Find where the given text appears and provide that cell's center as [x, y] coordinate. 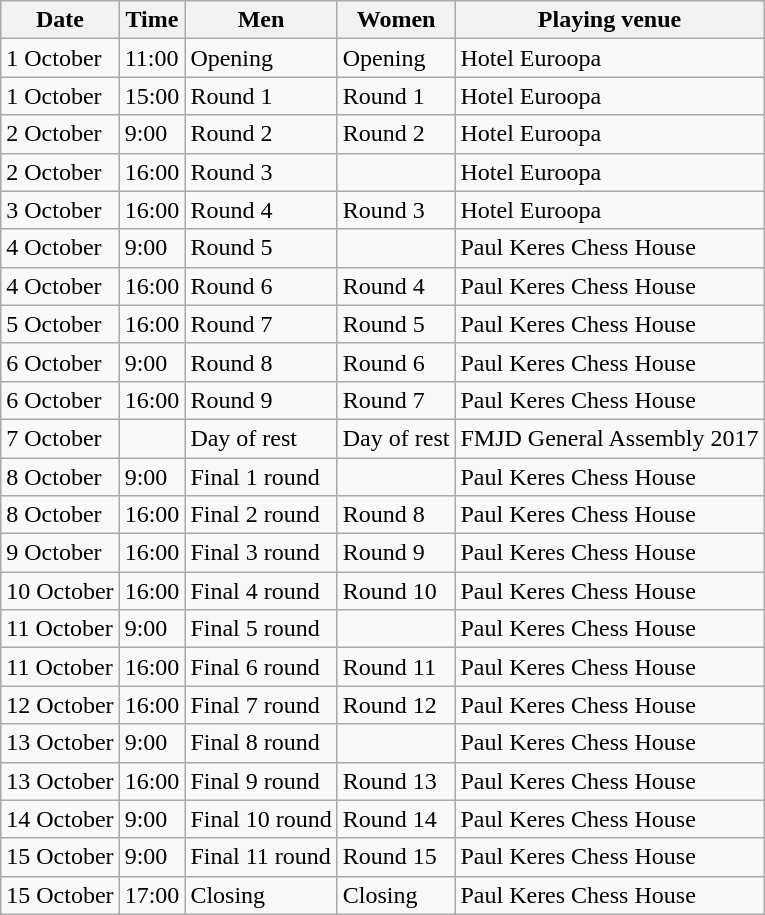
Round 11 [396, 667]
Round 12 [396, 705]
Round 13 [396, 781]
Men [261, 20]
Round 15 [396, 857]
Round 10 [396, 591]
10 October [60, 591]
Final 7 round [261, 705]
7 October [60, 438]
Final 1 round [261, 477]
17:00 [152, 895]
Final 6 round [261, 667]
Final 10 round [261, 819]
FMJD General Assembly 2017 [610, 438]
Final 11 round [261, 857]
Women [396, 20]
12 October [60, 705]
3 October [60, 210]
Final 4 round [261, 591]
Final 8 round [261, 743]
11:00 [152, 58]
Time [152, 20]
Playing venue [610, 20]
14 October [60, 819]
Final 2 round [261, 515]
9 October [60, 553]
Final 9 round [261, 781]
15:00 [152, 96]
5 October [60, 324]
Date [60, 20]
Final 3 round [261, 553]
Round 14 [396, 819]
Final 5 round [261, 629]
